Find where the given text appears and provide that cell's center as (x, y) coordinate. 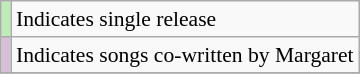
Indicates songs co-written by Margaret (185, 55)
Indicates single release (185, 19)
